From the cell containing the given text, extract its center point as [X, Y] coordinate. 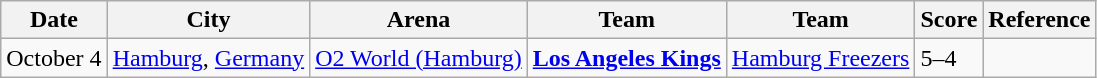
Date [54, 20]
Reference [1040, 20]
Hamburg Freezers [820, 58]
Los Angeles Kings [626, 58]
October 4 [54, 58]
5–4 [949, 58]
City [208, 20]
Hamburg, Germany [208, 58]
Arena [419, 20]
Score [949, 20]
O2 World (Hamburg) [419, 58]
